Return (x, y) of the center of cell containing provided text 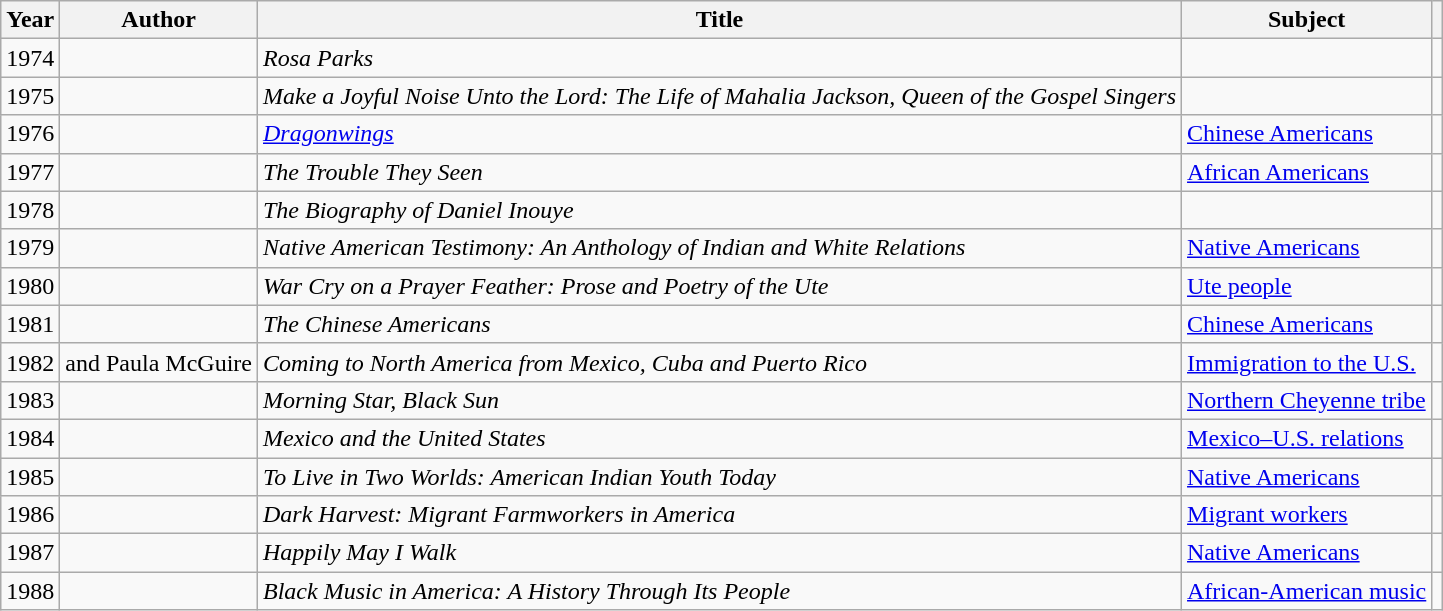
1980 (30, 286)
Make a Joyful Noise Unto the Lord: The Life of Mahalia Jackson, Queen of the Gospel Singers (719, 96)
Native American Testimony: An Anthology of Indian and White Relations (719, 248)
The Trouble They Seen (719, 172)
Rosa Parks (719, 58)
1987 (30, 553)
Subject (1307, 20)
1986 (30, 515)
African-American music (1307, 591)
Dragonwings (719, 134)
1984 (30, 438)
1977 (30, 172)
The Chinese Americans (719, 324)
Author (159, 20)
Ute people (1307, 286)
1976 (30, 134)
1974 (30, 58)
To Live in Two Worlds: American Indian Youth Today (719, 477)
Black Music in America: A History Through Its People (719, 591)
1985 (30, 477)
Mexico and the United States (719, 438)
1988 (30, 591)
and Paula McGuire (159, 362)
1981 (30, 324)
Mexico–U.S. relations (1307, 438)
Northern Cheyenne tribe (1307, 400)
1975 (30, 96)
Coming to North America from Mexico, Cuba and Puerto Rico (719, 362)
1978 (30, 210)
1979 (30, 248)
Immigration to the U.S. (1307, 362)
Title (719, 20)
Dark Harvest: Migrant Farmworkers in America (719, 515)
African Americans (1307, 172)
War Cry on a Prayer Feather: Prose and Poetry of the Ute (719, 286)
Migrant workers (1307, 515)
1983 (30, 400)
Year (30, 20)
Happily May I Walk (719, 553)
1982 (30, 362)
The Biography of Daniel Inouye (719, 210)
Morning Star, Black Sun (719, 400)
